Detect which cell encompasses the target text, then output its [X, Y] center coordinate. 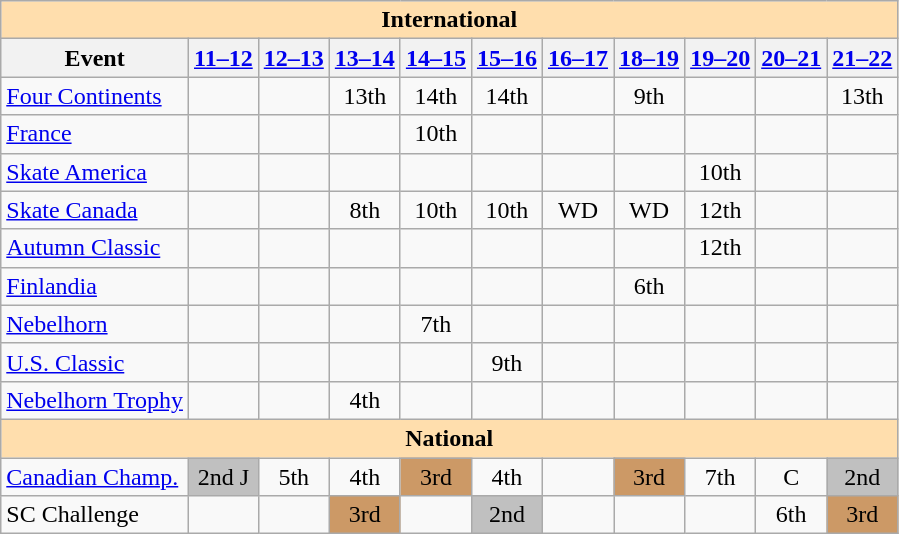
National [450, 438]
8th [364, 210]
C [792, 477]
Nebelhorn Trophy [95, 400]
Nebelhorn [95, 324]
16–17 [578, 58]
15–16 [506, 58]
11–12 [223, 58]
19–20 [720, 58]
14–15 [436, 58]
2nd J [223, 477]
France [95, 134]
Skate Canada [95, 210]
International [450, 20]
13–14 [364, 58]
21–22 [862, 58]
20–21 [792, 58]
Event [95, 58]
Skate America [95, 172]
Finlandia [95, 286]
18–19 [650, 58]
5th [294, 477]
SC Challenge [95, 515]
U.S. Classic [95, 362]
Four Continents [95, 96]
Canadian Champ. [95, 477]
Autumn Classic [95, 248]
12–13 [294, 58]
